Capture the cell that displays the provided text and extract its (X, Y) central coordinate. 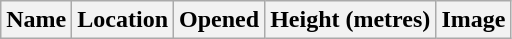
Name (36, 20)
Image (474, 20)
Opened (220, 20)
Height (metres) (350, 20)
Location (123, 20)
